Extract the [X, Y] coordinate from the center of the cell holding the provided text.  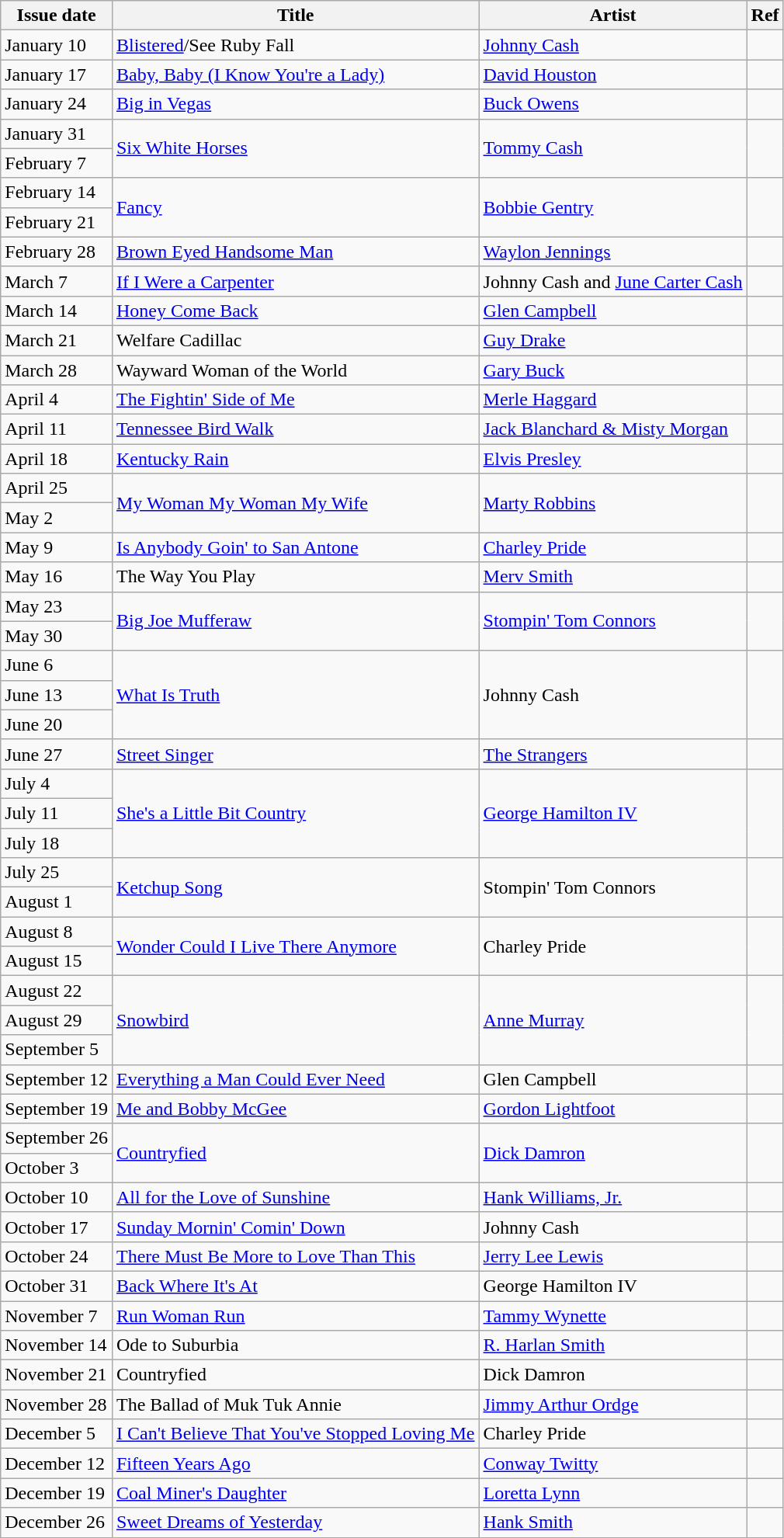
Merv Smith [613, 577]
Blistered/See Ruby Fall [295, 45]
November 28 [57, 1404]
What Is Truth [295, 695]
Run Woman Run [295, 1316]
September 26 [57, 1138]
Coal Miner's Daughter [295, 1493]
May 2 [57, 518]
December 19 [57, 1493]
May 16 [57, 577]
October 10 [57, 1197]
Sweet Dreams of Yesterday [295, 1522]
Gary Buck [613, 370]
August 29 [57, 1020]
Wonder Could I Live There Anymore [295, 946]
Tammy Wynette [613, 1316]
Ref [765, 16]
July 4 [57, 783]
March 14 [57, 311]
Loretta Lynn [613, 1493]
Gordon Lightfoot [613, 1109]
Snowbird [295, 1020]
Title [295, 16]
All for the Love of Sunshine [295, 1197]
The Way You Play [295, 577]
February 7 [57, 163]
September 19 [57, 1109]
January 24 [57, 104]
January 31 [57, 134]
Street Singer [295, 754]
May 9 [57, 547]
The Ballad of Muk Tuk Annie [295, 1404]
The Strangers [613, 754]
She's a Little Bit Country [295, 813]
The Fightin' Side of Me [295, 400]
July 18 [57, 842]
Buck Owens [613, 104]
Everything a Man Could Ever Need [295, 1079]
March 21 [57, 340]
November 14 [57, 1345]
Fifteen Years Ago [295, 1463]
March 7 [57, 281]
August 8 [57, 932]
Issue date [57, 16]
October 17 [57, 1227]
Ketchup Song [295, 887]
Hank Smith [613, 1522]
June 13 [57, 695]
June 6 [57, 665]
May 30 [57, 636]
Back Where It's At [295, 1286]
January 17 [57, 75]
Merle Haggard [613, 400]
December 12 [57, 1463]
February 28 [57, 252]
Is Anybody Goin' to San Antone [295, 547]
Elvis Presley [613, 459]
Jimmy Arthur Ordge [613, 1404]
July 25 [57, 873]
If I Were a Carpenter [295, 281]
Sunday Mornin' Comin' Down [295, 1227]
Tommy Cash [613, 148]
Fancy [295, 207]
November 7 [57, 1316]
I Can't Believe That You've Stopped Loving Me [295, 1434]
Baby, Baby (I Know You're a Lady) [295, 75]
January 10 [57, 45]
Ode to Suburbia [295, 1345]
August 1 [57, 902]
October 24 [57, 1256]
My Woman My Woman My Wife [295, 503]
Tennessee Bird Walk [295, 429]
Conway Twitty [613, 1463]
Welfare Cadillac [295, 340]
April 4 [57, 400]
October 3 [57, 1168]
June 20 [57, 724]
Anne Murray [613, 1020]
There Must Be More to Love Than This [295, 1256]
Kentucky Rain [295, 459]
Six White Horses [295, 148]
May 23 [57, 606]
August 15 [57, 961]
R. Harlan Smith [613, 1345]
Big in Vegas [295, 104]
Jerry Lee Lewis [613, 1256]
Bobbie Gentry [613, 207]
April 18 [57, 459]
Big Joe Mufferaw [295, 621]
Me and Bobby McGee [295, 1109]
September 12 [57, 1079]
November 21 [57, 1375]
Hank Williams, Jr. [613, 1197]
Artist [613, 16]
Johnny Cash and June Carter Cash [613, 281]
August 22 [57, 991]
September 5 [57, 1050]
April 11 [57, 429]
Guy Drake [613, 340]
December 26 [57, 1522]
December 5 [57, 1434]
Marty Robbins [613, 503]
February 14 [57, 193]
June 27 [57, 754]
April 25 [57, 488]
David Houston [613, 75]
October 31 [57, 1286]
March 28 [57, 370]
Wayward Woman of the World [295, 370]
February 21 [57, 222]
July 11 [57, 813]
Jack Blanchard & Misty Morgan [613, 429]
Waylon Jennings [613, 252]
Honey Come Back [295, 311]
Brown Eyed Handsome Man [295, 252]
